Find where the given text appears and provide that cell's center as (x, y) coordinate. 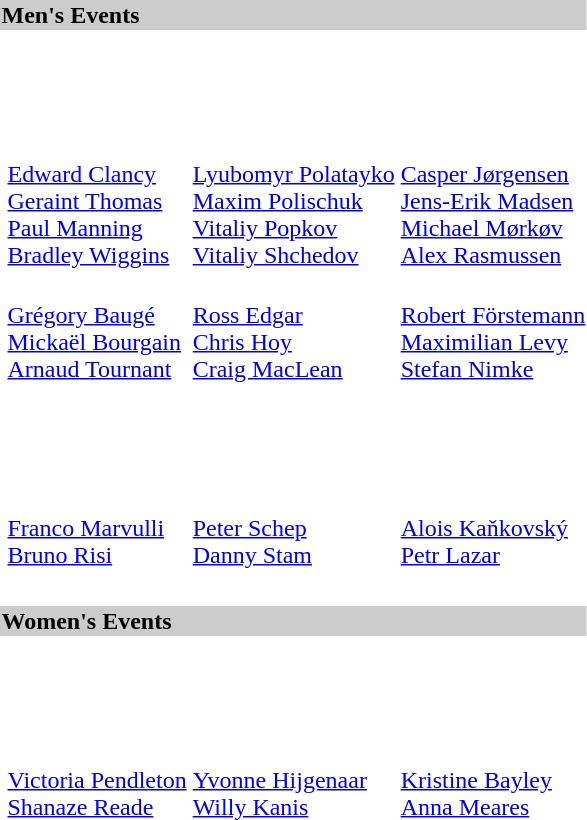
Peter SchepDanny Stam (294, 528)
Edward ClancyGeraint ThomasPaul ManningBradley Wiggins (97, 201)
Franco Marvulli Bruno Risi (97, 528)
Ross EdgarChris HoyCraig MacLean (294, 328)
Grégory BaugéMickaël BourgainArnaud Tournant (97, 328)
Casper JørgensenJens-Erik MadsenMichael MørkøvAlex Rasmussen (493, 201)
Robert FörstemannMaximilian LevyStefan Nimke (493, 328)
Women's Events (294, 621)
Lyubomyr PolataykoMaxim PolischukVitaliy PopkovVitaliy Shchedov (294, 201)
Alois Kaňkovský Petr Lazar (493, 528)
Men's Events (294, 15)
